Capture the cell that displays the provided text and extract its (X, Y) central coordinate. 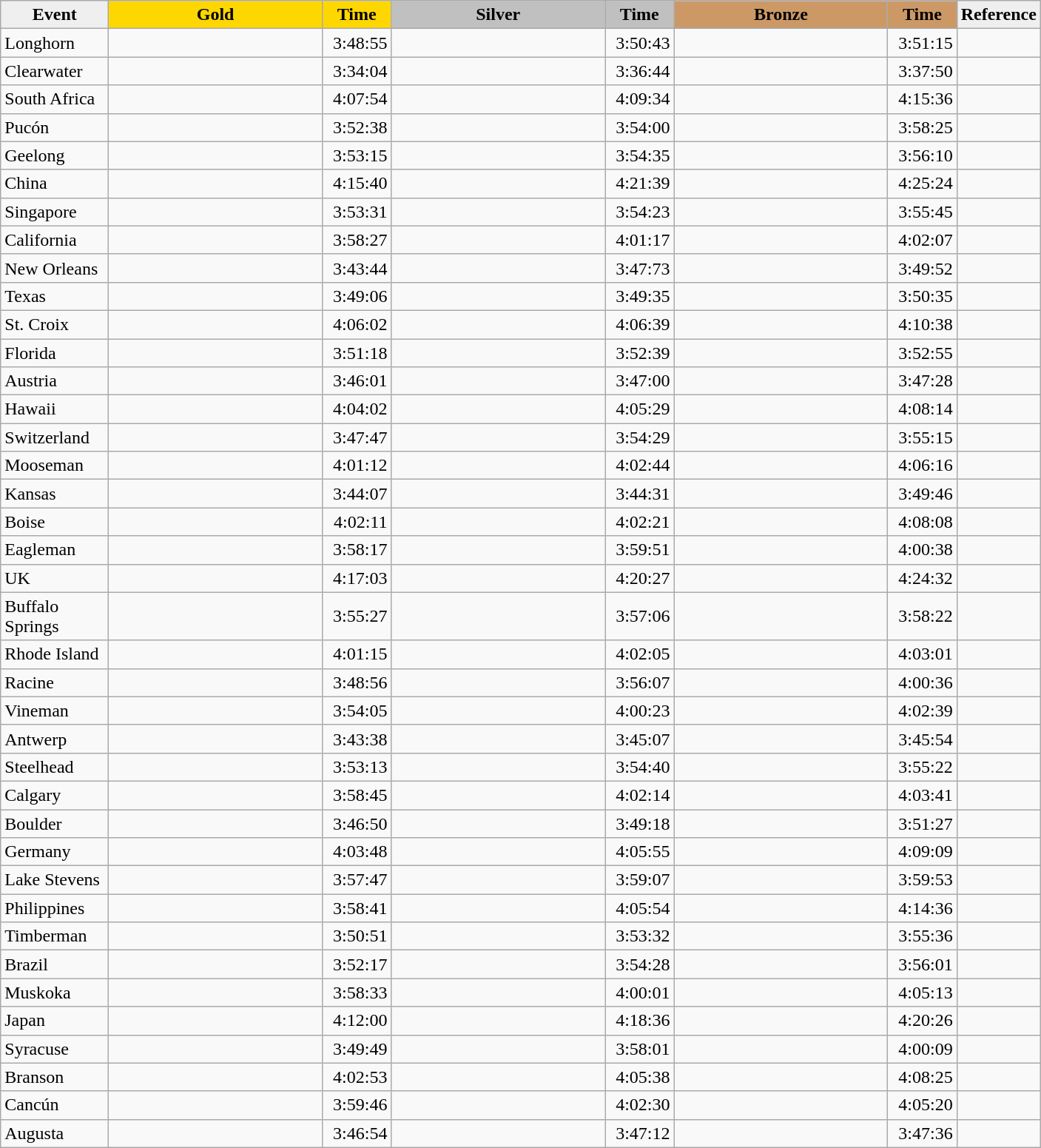
3:49:49 (357, 1049)
3:45:07 (640, 739)
3:47:12 (640, 1133)
3:53:13 (357, 767)
3:50:43 (640, 43)
Cancún (55, 1105)
3:54:40 (640, 767)
4:03:48 (357, 852)
3:49:46 (923, 494)
Philippines (55, 908)
4:07:54 (357, 99)
4:02:53 (357, 1077)
4:05:29 (640, 409)
Florida (55, 353)
3:59:51 (640, 550)
4:05:13 (923, 993)
3:52:38 (357, 127)
3:56:07 (640, 682)
3:55:27 (357, 616)
Reference (999, 15)
3:50:35 (923, 296)
3:58:25 (923, 127)
3:44:07 (357, 494)
3:51:18 (357, 353)
4:01:15 (357, 654)
Buffalo Springs (55, 616)
4:05:20 (923, 1105)
Japan (55, 1021)
3:44:31 (640, 494)
4:21:39 (640, 184)
3:43:38 (357, 739)
3:34:04 (357, 71)
Kansas (55, 494)
3:59:46 (357, 1105)
4:15:40 (357, 184)
3:43:44 (357, 268)
4:05:55 (640, 852)
Longhorn (55, 43)
4:20:27 (640, 578)
4:05:38 (640, 1077)
Hawaii (55, 409)
4:02:39 (923, 711)
3:51:15 (923, 43)
3:58:01 (640, 1049)
Calgary (55, 795)
Eagleman (55, 550)
3:54:05 (357, 711)
4:14:36 (923, 908)
4:04:02 (357, 409)
Singapore (55, 212)
3:53:32 (640, 936)
South Africa (55, 99)
4:02:30 (640, 1105)
3:59:07 (640, 880)
4:18:36 (640, 1021)
3:54:29 (640, 437)
4:00:38 (923, 550)
Mooseman (55, 466)
3:47:73 (640, 268)
4:00:23 (640, 711)
Augusta (55, 1133)
3:54:00 (640, 127)
4:25:24 (923, 184)
California (55, 240)
3:59:53 (923, 880)
4:06:02 (357, 324)
3:55:45 (923, 212)
3:56:10 (923, 155)
4:24:32 (923, 578)
Event (55, 15)
3:37:50 (923, 71)
4:00:36 (923, 682)
3:55:36 (923, 936)
3:52:39 (640, 353)
3:58:27 (357, 240)
Vineman (55, 711)
China (55, 184)
Boise (55, 522)
3:58:45 (357, 795)
3:58:41 (357, 908)
4:06:39 (640, 324)
Timberman (55, 936)
3:47:28 (923, 381)
4:02:21 (640, 522)
Branson (55, 1077)
Germany (55, 852)
4:03:01 (923, 654)
4:20:26 (923, 1021)
4:09:34 (640, 99)
Steelhead (55, 767)
4:10:38 (923, 324)
Racine (55, 682)
3:58:22 (923, 616)
3:49:52 (923, 268)
Muskoka (55, 993)
3:56:01 (923, 964)
4:02:07 (923, 240)
4:01:17 (640, 240)
Lake Stevens (55, 880)
Silver (499, 15)
Clearwater (55, 71)
4:08:08 (923, 522)
3:48:56 (357, 682)
Austria (55, 381)
3:49:18 (640, 824)
4:00:01 (640, 993)
4:08:25 (923, 1077)
3:58:33 (357, 993)
3:52:17 (357, 964)
Pucón (55, 127)
3:47:47 (357, 437)
3:46:54 (357, 1133)
Syracuse (55, 1049)
4:15:36 (923, 99)
Texas (55, 296)
4:09:09 (923, 852)
3:53:15 (357, 155)
3:54:35 (640, 155)
3:45:54 (923, 739)
3:54:28 (640, 964)
4:08:14 (923, 409)
4:00:09 (923, 1049)
4:02:11 (357, 522)
3:46:01 (357, 381)
4:05:54 (640, 908)
Rhode Island (55, 654)
3:47:36 (923, 1133)
3:50:51 (357, 936)
3:49:06 (357, 296)
3:36:44 (640, 71)
3:53:31 (357, 212)
3:48:55 (357, 43)
Gold (216, 15)
4:02:05 (640, 654)
4:01:12 (357, 466)
Geelong (55, 155)
UK (55, 578)
4:02:44 (640, 466)
4:06:16 (923, 466)
3:51:27 (923, 824)
3:54:23 (640, 212)
3:49:35 (640, 296)
3:47:00 (640, 381)
4:12:00 (357, 1021)
3:55:22 (923, 767)
4:02:14 (640, 795)
Boulder (55, 824)
3:58:17 (357, 550)
3:55:15 (923, 437)
New Orleans (55, 268)
3:52:55 (923, 353)
Switzerland (55, 437)
Bronze (781, 15)
Antwerp (55, 739)
4:03:41 (923, 795)
Brazil (55, 964)
3:46:50 (357, 824)
3:57:06 (640, 616)
St. Croix (55, 324)
3:57:47 (357, 880)
4:17:03 (357, 578)
